Locate the cell with the specified text and output its (x, y) center coordinate. 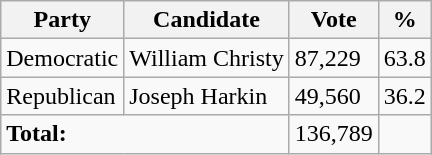
Candidate (206, 20)
William Christy (206, 58)
Total: (145, 134)
136,789 (334, 134)
49,560 (334, 96)
63.8 (404, 58)
Vote (334, 20)
87,229 (334, 58)
36.2 (404, 96)
Democratic (62, 58)
Party (62, 20)
Joseph Harkin (206, 96)
% (404, 20)
Republican (62, 96)
